Scan for the cell matching the given text and deliver its [x, y] coordinate at center. 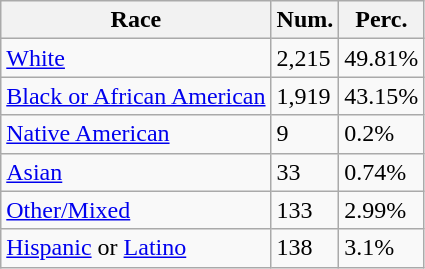
Native American [136, 134]
Perc. [382, 20]
Race [136, 20]
2,215 [305, 58]
White [136, 58]
49.81% [382, 58]
Other/Mixed [136, 210]
Asian [136, 172]
33 [305, 172]
3.1% [382, 248]
138 [305, 248]
133 [305, 210]
Hispanic or Latino [136, 248]
0.2% [382, 134]
9 [305, 134]
Num. [305, 20]
1,919 [305, 96]
2.99% [382, 210]
0.74% [382, 172]
Black or African American [136, 96]
43.15% [382, 96]
